Return [x, y] of the center of cell containing provided text 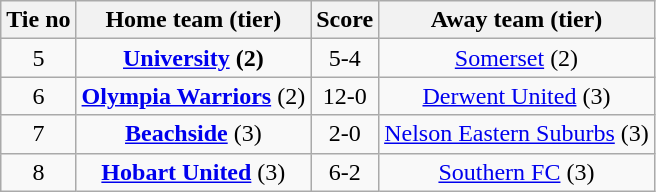
Derwent United (3) [517, 96]
5-4 [345, 58]
Southern FC (3) [517, 172]
Beachside (3) [194, 134]
Tie no [38, 20]
Score [345, 20]
12-0 [345, 96]
Home team (tier) [194, 20]
University (2) [194, 58]
2-0 [345, 134]
Nelson Eastern Suburbs (3) [517, 134]
Somerset (2) [517, 58]
Hobart United (3) [194, 172]
Away team (tier) [517, 20]
Olympia Warriors (2) [194, 96]
7 [38, 134]
6-2 [345, 172]
8 [38, 172]
6 [38, 96]
5 [38, 58]
